Provide the [X, Y] coordinate of the cell's center where the given text is located.  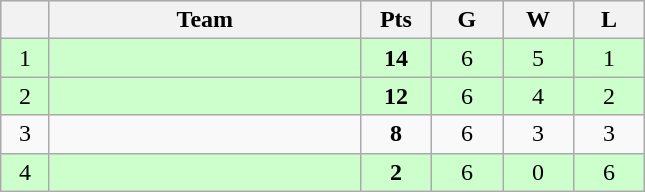
0 [538, 172]
G [466, 20]
L [610, 20]
Pts [396, 20]
8 [396, 134]
12 [396, 96]
5 [538, 58]
W [538, 20]
Team [204, 20]
14 [396, 58]
